Determine the [x, y] coordinate at the center of the cell enclosing the given text.  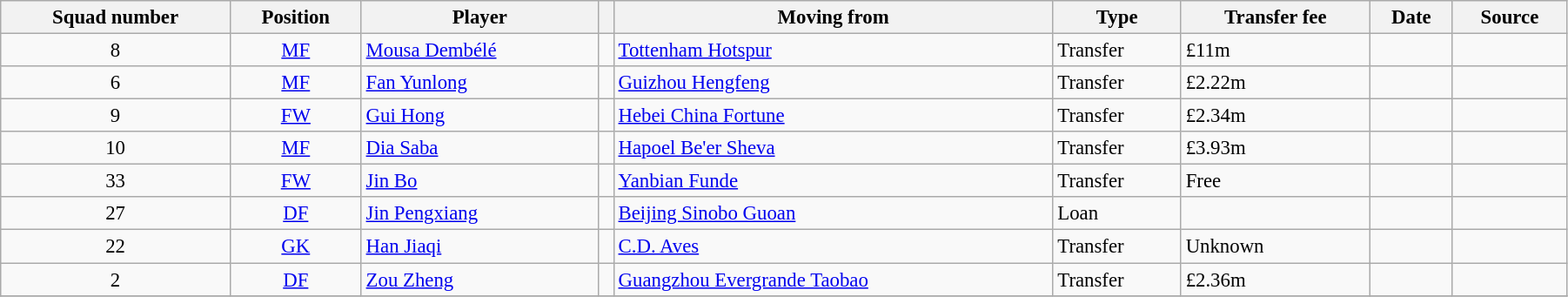
Jin Bo [479, 181]
Loan [1117, 213]
2 [116, 280]
Hebei China Fortune [834, 116]
Gui Hong [479, 116]
10 [116, 148]
Yanbian Funde [834, 181]
Hapoel Be'er Sheva [834, 148]
Squad number [116, 17]
Player [479, 17]
£2.36m [1276, 280]
£2.22m [1276, 83]
Zou Zheng [479, 280]
9 [116, 116]
Guizhou Hengfeng [834, 83]
Date [1411, 17]
Free [1276, 181]
6 [116, 83]
£2.34m [1276, 116]
33 [116, 181]
Fan Yunlong [479, 83]
Source [1509, 17]
Beijing Sinobo Guoan [834, 213]
Type [1117, 17]
Dia Saba [479, 148]
Mousa Dembélé [479, 51]
Jin Pengxiang [479, 213]
Guangzhou Evergrande Taobao [834, 280]
£3.93m [1276, 148]
8 [116, 51]
27 [116, 213]
C.D. Aves [834, 246]
Unknown [1276, 246]
Position [296, 17]
Han Jiaqi [479, 246]
Transfer fee [1276, 17]
22 [116, 246]
Tottenham Hotspur [834, 51]
Moving from [834, 17]
GK [296, 246]
£11m [1276, 51]
